Pinpoint the cell where the given text exists, returning its [X, Y] midpoint coordinate. 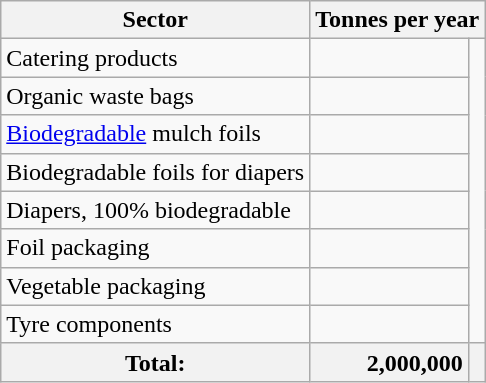
Foil packaging [156, 248]
Biodegradable foils for diapers [156, 172]
2,000,000 [390, 362]
Tonnes per year [398, 20]
Vegetable packaging [156, 286]
Diapers, 100% biodegradable [156, 210]
Organic waste bags [156, 96]
Total: [156, 362]
Catering products [156, 58]
Sector [156, 20]
Biodegradable mulch foils [156, 134]
Tyre components [156, 324]
